Return the (x, y) coordinate for the center point of the cell that contains the specified text.  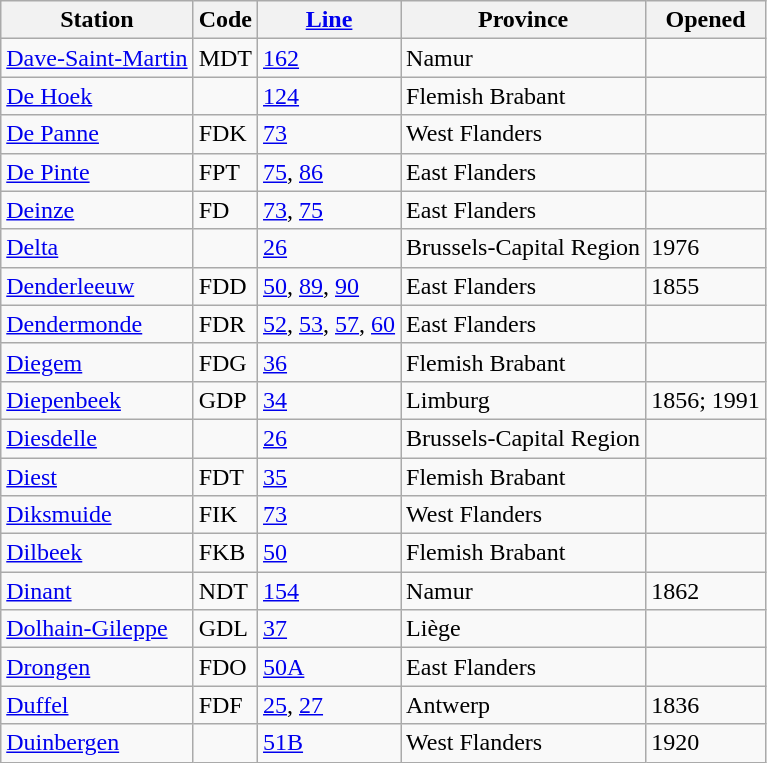
FPT (225, 172)
Code (225, 20)
Denderleeuw (97, 286)
51B (330, 743)
De Hoek (97, 96)
52, 53, 57, 60 (330, 324)
1836 (706, 705)
FDG (225, 362)
Deinze (97, 210)
50 (330, 553)
Duffel (97, 705)
NDT (225, 591)
162 (330, 58)
FDF (225, 705)
75, 86 (330, 172)
37 (330, 629)
Line (330, 20)
1856; 1991 (706, 400)
73, 75 (330, 210)
MDT (225, 58)
Dolhain-Gileppe (97, 629)
Diest (97, 477)
1855 (706, 286)
Limburg (524, 400)
Opened (706, 20)
Diksmuide (97, 515)
Dinant (97, 591)
Liège (524, 629)
FDD (225, 286)
1862 (706, 591)
Delta (97, 248)
50A (330, 667)
FDT (225, 477)
Province (524, 20)
36 (330, 362)
1920 (706, 743)
154 (330, 591)
FD (225, 210)
Dilbeek (97, 553)
Dendermonde (97, 324)
Diegem (97, 362)
FDO (225, 667)
Diepenbeek (97, 400)
Duinbergen (97, 743)
Drongen (97, 667)
34 (330, 400)
35 (330, 477)
124 (330, 96)
1976 (706, 248)
GDP (225, 400)
Antwerp (524, 705)
Station (97, 20)
Diesdelle (97, 438)
De Pinte (97, 172)
50, 89, 90 (330, 286)
FKB (225, 553)
FIK (225, 515)
FDR (225, 324)
25, 27 (330, 705)
Dave-Saint-Martin (97, 58)
GDL (225, 629)
De Panne (97, 134)
FDK (225, 134)
